Extract the [x, y] coordinate from the center of the cell holding the provided text.  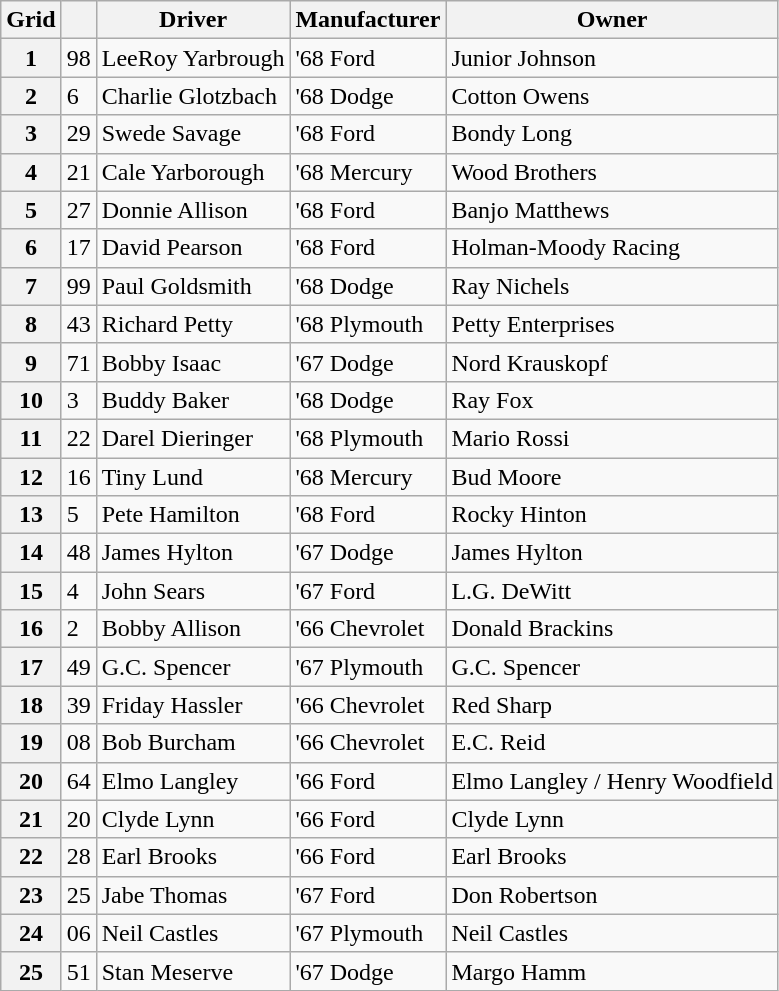
LeeRoy Yarbrough [193, 58]
10 [31, 400]
51 [78, 971]
Elmo Langley [193, 781]
Wood Brothers [612, 172]
Tiny Lund [193, 477]
Paul Goldsmith [193, 286]
Buddy Baker [193, 400]
Ray Nichels [612, 286]
14 [31, 553]
Bobby Isaac [193, 362]
Nord Krauskopf [612, 362]
48 [78, 553]
06 [78, 933]
Holman-Moody Racing [612, 248]
Grid [31, 20]
Elmo Langley / Henry Woodfield [612, 781]
E.C. Reid [612, 743]
Junior Johnson [612, 58]
Bud Moore [612, 477]
8 [31, 324]
Red Sharp [612, 705]
9 [31, 362]
15 [31, 591]
13 [31, 515]
24 [31, 933]
L.G. DeWitt [612, 591]
Rocky Hinton [612, 515]
Margo Hamm [612, 971]
99 [78, 286]
Banjo Matthews [612, 210]
Manufacturer [368, 20]
23 [31, 895]
David Pearson [193, 248]
12 [31, 477]
1 [31, 58]
7 [31, 286]
Mario Rossi [612, 438]
Bob Burcham [193, 743]
Owner [612, 20]
Cale Yarborough [193, 172]
Ray Fox [612, 400]
John Sears [193, 591]
Don Robertson [612, 895]
49 [78, 667]
Donald Brackins [612, 629]
18 [31, 705]
64 [78, 781]
Jabe Thomas [193, 895]
19 [31, 743]
Pete Hamilton [193, 515]
Bobby Allison [193, 629]
98 [78, 58]
Richard Petty [193, 324]
39 [78, 705]
Driver [193, 20]
Donnie Allison [193, 210]
Stan Meserve [193, 971]
27 [78, 210]
Petty Enterprises [612, 324]
Charlie Glotzbach [193, 96]
43 [78, 324]
Cotton Owens [612, 96]
Bondy Long [612, 134]
08 [78, 743]
Darel Dieringer [193, 438]
28 [78, 857]
29 [78, 134]
11 [31, 438]
Swede Savage [193, 134]
71 [78, 362]
Friday Hassler [193, 705]
